Capture the cell that displays the provided text and extract its (x, y) central coordinate. 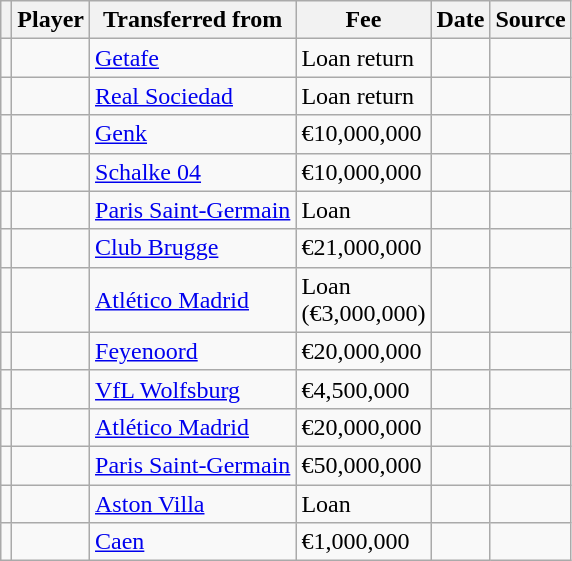
Loan (€3,000,000) (364, 300)
VfL Wolfsburg (193, 389)
Schalke 04 (193, 172)
€4,500,000 (364, 389)
Real Sociedad (193, 96)
€21,000,000 (364, 248)
Date (460, 20)
Club Brugge (193, 248)
Aston Villa (193, 503)
Source (530, 20)
Feyenoord (193, 351)
€1,000,000 (364, 542)
Player (51, 20)
Fee (364, 20)
Transferred from (193, 20)
Getafe (193, 58)
€50,000,000 (364, 465)
Genk (193, 134)
Caen (193, 542)
